Identify which cell holds the provided text, then report its (x, y) central coordinate. 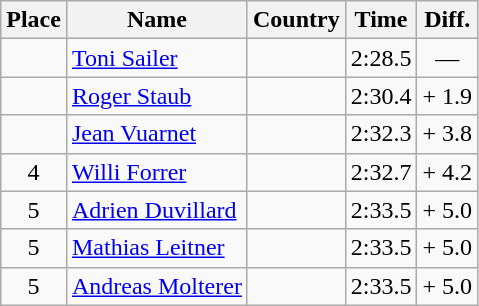
Roger Staub (156, 96)
Mathias Leitner (156, 248)
2:32.3 (381, 134)
2:30.4 (381, 96)
Toni Sailer (156, 58)
Diff. (448, 20)
Andreas Molterer (156, 286)
4 (34, 172)
Adrien Duvillard (156, 210)
2:28.5 (381, 58)
Country (296, 20)
Place (34, 20)
+ 4.2 (448, 172)
Willi Forrer (156, 172)
Jean Vuarnet (156, 134)
Name (156, 20)
Time (381, 20)
+ 3.8 (448, 134)
2:32.7 (381, 172)
+ 1.9 (448, 96)
— (448, 58)
